From the cell containing the given text, extract its center point as (X, Y) coordinate. 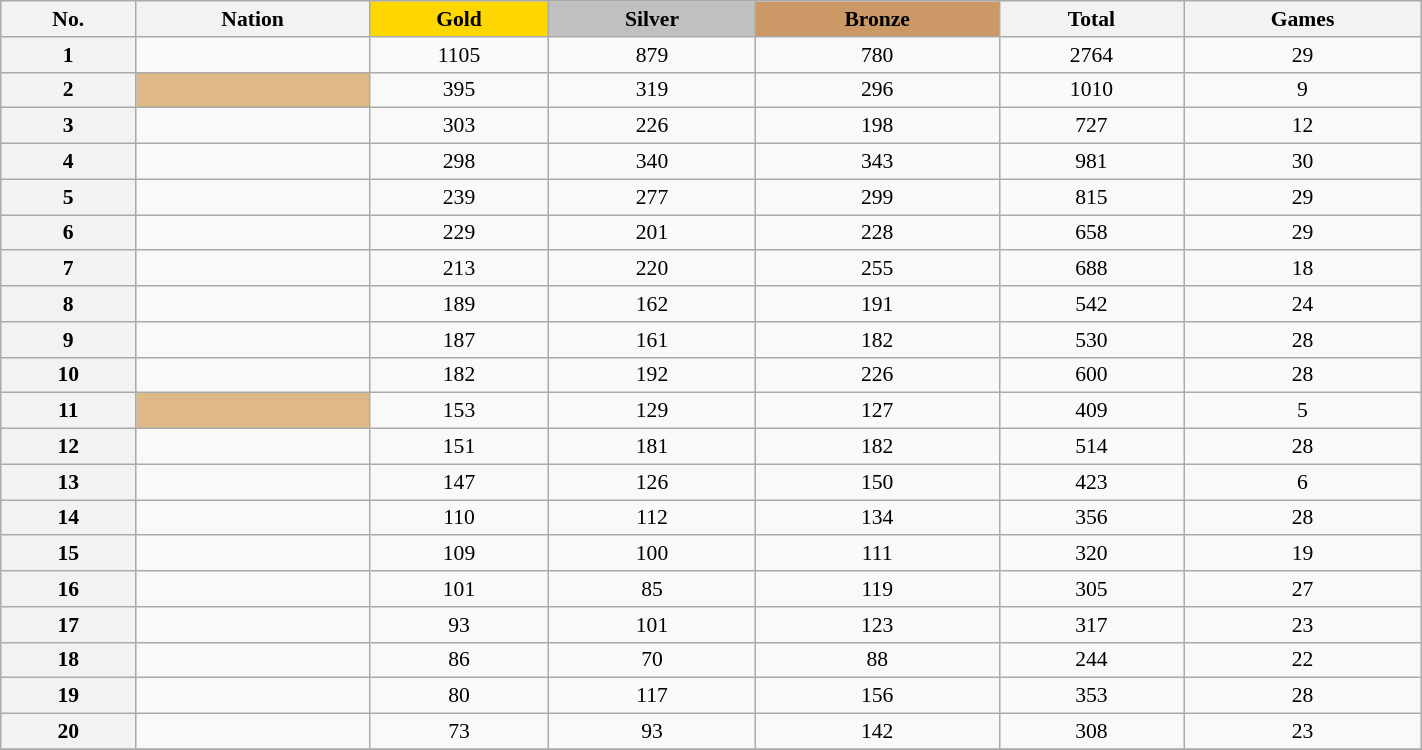
Silver (652, 19)
112 (652, 518)
340 (652, 162)
17 (68, 625)
Bronze (877, 19)
409 (1092, 411)
126 (652, 482)
156 (877, 696)
228 (877, 233)
213 (458, 269)
Gold (458, 19)
147 (458, 482)
1010 (1092, 90)
879 (652, 55)
134 (877, 518)
151 (458, 447)
2764 (1092, 55)
189 (458, 304)
423 (1092, 482)
73 (458, 732)
Total (1092, 19)
13 (68, 482)
530 (1092, 340)
153 (458, 411)
162 (652, 304)
85 (652, 589)
298 (458, 162)
142 (877, 732)
229 (458, 233)
658 (1092, 233)
10 (68, 375)
127 (877, 411)
80 (458, 696)
1105 (458, 55)
198 (877, 126)
No. (68, 19)
220 (652, 269)
88 (877, 660)
2 (68, 90)
27 (1302, 589)
356 (1092, 518)
780 (877, 55)
123 (877, 625)
86 (458, 660)
161 (652, 340)
239 (458, 197)
30 (1302, 162)
244 (1092, 660)
191 (877, 304)
296 (877, 90)
117 (652, 696)
255 (877, 269)
277 (652, 197)
14 (68, 518)
16 (68, 589)
815 (1092, 197)
981 (1092, 162)
353 (1092, 696)
150 (877, 482)
11 (68, 411)
119 (877, 589)
22 (1302, 660)
192 (652, 375)
70 (652, 660)
303 (458, 126)
600 (1092, 375)
299 (877, 197)
343 (877, 162)
514 (1092, 447)
7 (68, 269)
319 (652, 90)
4 (68, 162)
Games (1302, 19)
727 (1092, 126)
111 (877, 554)
395 (458, 90)
129 (652, 411)
542 (1092, 304)
308 (1092, 732)
181 (652, 447)
187 (458, 340)
Nation (253, 19)
15 (68, 554)
8 (68, 304)
110 (458, 518)
20 (68, 732)
320 (1092, 554)
24 (1302, 304)
201 (652, 233)
305 (1092, 589)
3 (68, 126)
109 (458, 554)
317 (1092, 625)
1 (68, 55)
100 (652, 554)
688 (1092, 269)
